Return [x, y] of the center of cell containing provided text 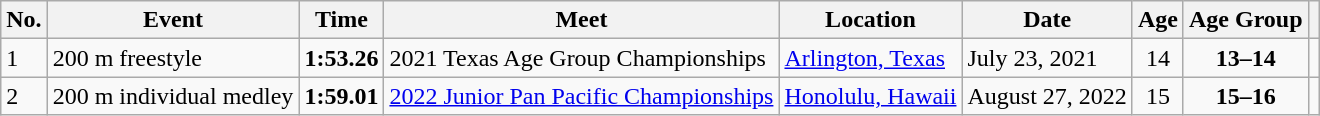
2 [24, 96]
Age Group [1246, 20]
Meet [582, 20]
15–16 [1246, 96]
Location [870, 20]
13–14 [1246, 58]
August 27, 2022 [1047, 96]
Event [173, 20]
1 [24, 58]
2021 Texas Age Group Championships [582, 58]
200 m freestyle [173, 58]
Honolulu, Hawaii [870, 96]
Arlington, Texas [870, 58]
1:59.01 [342, 96]
July 23, 2021 [1047, 58]
No. [24, 20]
200 m individual medley [173, 96]
Time [342, 20]
2022 Junior Pan Pacific Championships [582, 96]
Age [1158, 20]
Date [1047, 20]
14 [1158, 58]
1:53.26 [342, 58]
15 [1158, 96]
